From the cell containing the given text, extract its center point as [X, Y] coordinate. 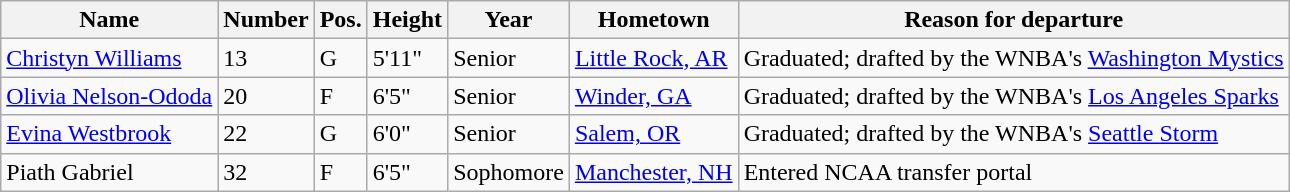
13 [266, 58]
Little Rock, AR [654, 58]
Evina Westbrook [110, 134]
Entered NCAA transfer portal [1014, 172]
Graduated; drafted by the WNBA's Los Angeles Sparks [1014, 96]
20 [266, 96]
Reason for departure [1014, 20]
Year [509, 20]
Graduated; drafted by the WNBA's Seattle Storm [1014, 134]
Name [110, 20]
32 [266, 172]
6'0" [407, 134]
Winder, GA [654, 96]
Christyn Williams [110, 58]
Piath Gabriel [110, 172]
Salem, OR [654, 134]
Sophomore [509, 172]
Number [266, 20]
Graduated; drafted by the WNBA's Washington Mystics [1014, 58]
Hometown [654, 20]
Olivia Nelson-Ododa [110, 96]
22 [266, 134]
Pos. [340, 20]
Height [407, 20]
5'11" [407, 58]
Manchester, NH [654, 172]
